Detect which cell encompasses the target text, then output its [X, Y] center coordinate. 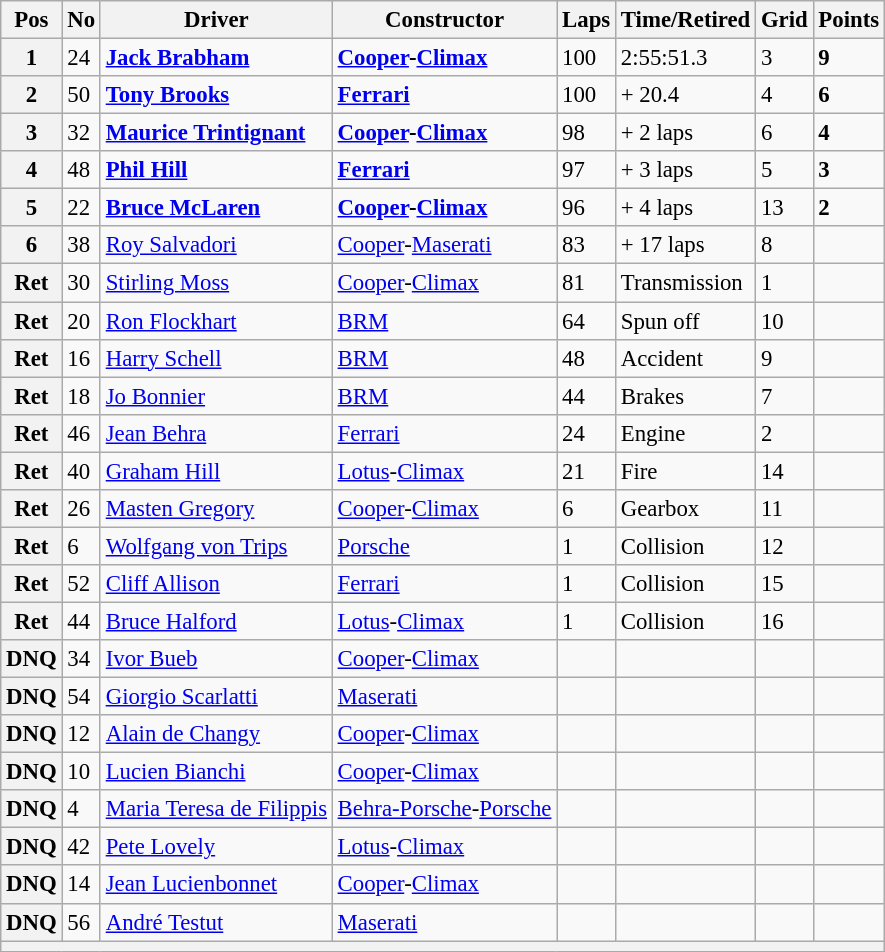
30 [81, 283]
Giorgio Scarlatti [216, 697]
13 [784, 208]
Jean Lucienbonnet [216, 885]
22 [81, 208]
83 [586, 245]
15 [784, 584]
32 [81, 133]
11 [784, 509]
Phil Hill [216, 170]
97 [586, 170]
Ron Flockhart [216, 321]
21 [586, 471]
Laps [586, 20]
8 [784, 245]
Behra-Porsche-Porsche [444, 809]
Time/Retired [685, 20]
Jo Bonnier [216, 396]
52 [81, 584]
38 [81, 245]
+ 17 laps [685, 245]
+ 4 laps [685, 208]
No [81, 20]
64 [586, 321]
Cliff Allison [216, 584]
+ 20.4 [685, 95]
20 [81, 321]
Porsche [444, 546]
Spun off [685, 321]
Stirling Moss [216, 283]
40 [81, 471]
Bruce McLaren [216, 208]
54 [81, 697]
98 [586, 133]
Jack Brabham [216, 58]
Tony Brooks [216, 95]
Lucien Bianchi [216, 772]
34 [81, 659]
96 [586, 208]
Jean Behra [216, 433]
Cooper-Maserati [444, 245]
Wolfgang von Trips [216, 546]
50 [81, 95]
Maurice Trintignant [216, 133]
Constructor [444, 20]
+ 2 laps [685, 133]
42 [81, 847]
26 [81, 509]
18 [81, 396]
Transmission [685, 283]
Brakes [685, 396]
Grid [784, 20]
81 [586, 283]
Harry Schell [216, 358]
Pete Lovely [216, 847]
Gearbox [685, 509]
Pos [32, 20]
7 [784, 396]
Ivor Bueb [216, 659]
2:55:51.3 [685, 58]
Points [848, 20]
Engine [685, 433]
46 [81, 433]
Masten Gregory [216, 509]
Maria Teresa de Filippis [216, 809]
André Testut [216, 922]
Driver [216, 20]
+ 3 laps [685, 170]
Fire [685, 471]
56 [81, 922]
Graham Hill [216, 471]
Bruce Halford [216, 621]
Accident [685, 358]
Alain de Changy [216, 734]
Roy Salvadori [216, 245]
